Pinpoint the cell where the given text exists, returning its (x, y) midpoint coordinate. 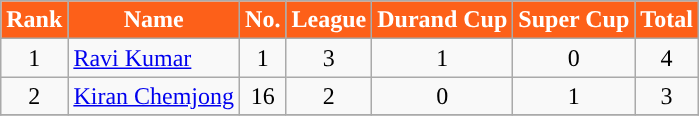
League (329, 20)
Rank (34, 20)
16 (263, 96)
Ravi Kumar (154, 58)
No. (263, 20)
Super Cup (574, 20)
4 (667, 58)
Name (154, 20)
Total (667, 20)
Durand Cup (442, 20)
Kiran Chemjong (154, 96)
